Output the (X, Y) coordinate of the center of the cell containing the given text.  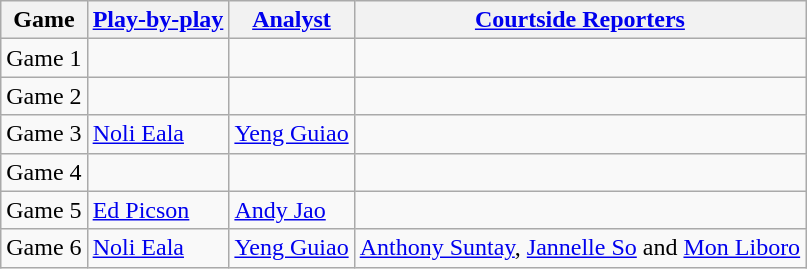
Game 3 (44, 134)
Game 6 (44, 248)
Analyst (292, 20)
Game 5 (44, 210)
Game 4 (44, 172)
Ed Picson (158, 210)
Andy Jao (292, 210)
Anthony Suntay, Jannelle So and Mon Liboro (580, 248)
Play-by-play (158, 20)
Game (44, 20)
Game 2 (44, 96)
Game 1 (44, 58)
Courtside Reporters (580, 20)
